Capture the cell that displays the provided text and extract its (x, y) central coordinate. 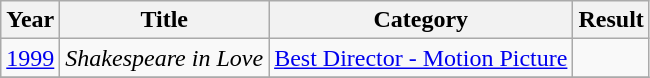
Result (611, 20)
1999 (30, 58)
Category (421, 20)
Best Director - Motion Picture (421, 58)
Shakespeare in Love (164, 58)
Year (30, 20)
Title (164, 20)
